Identify which cell holds the provided text, then report its (X, Y) central coordinate. 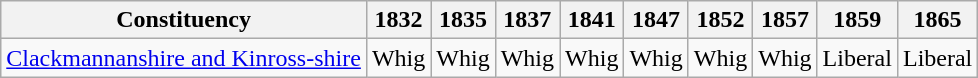
1837 (527, 20)
1859 (857, 20)
1852 (720, 20)
1835 (463, 20)
1857 (785, 20)
1847 (656, 20)
Constituency (184, 20)
1865 (937, 20)
1832 (398, 20)
1841 (592, 20)
Clackmannanshire and Kinross-shire (184, 58)
